Output the (x, y) coordinate of the center of the cell containing the given text.  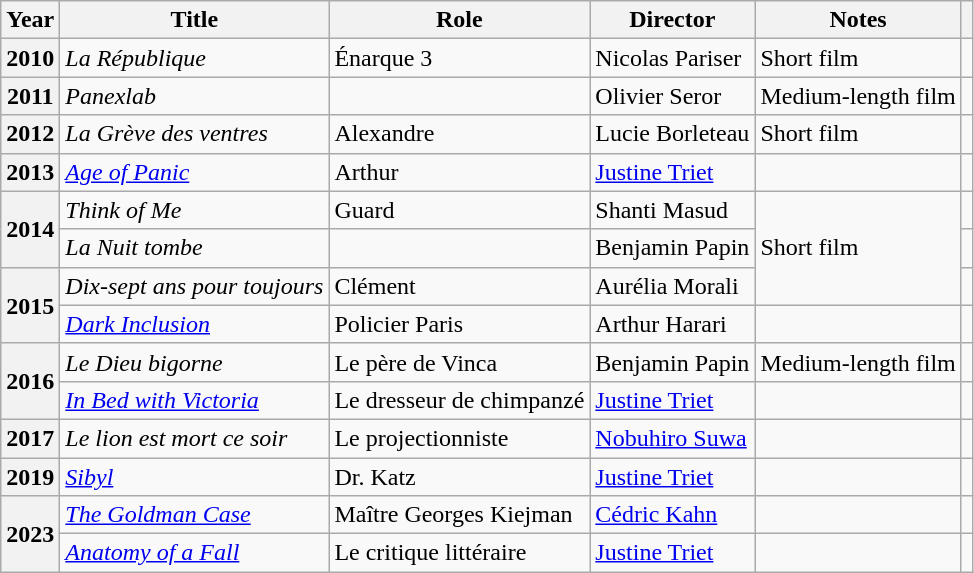
2023 (30, 534)
La République (194, 58)
Dark Inclusion (194, 324)
Clément (460, 286)
Arthur (460, 172)
2019 (30, 477)
Lucie Borleteau (672, 134)
Year (30, 20)
2012 (30, 134)
Le critique littéraire (460, 553)
Énarque 3 (460, 58)
Cédric Kahn (672, 515)
2017 (30, 438)
2016 (30, 381)
Nobuhiro Suwa (672, 438)
Shanti Masud (672, 210)
Aurélia Morali (672, 286)
Le projectionniste (460, 438)
Notes (858, 20)
Dr. Katz (460, 477)
Maître Georges Kiejman (460, 515)
Age of Panic (194, 172)
Guard (460, 210)
Role (460, 20)
The Goldman Case (194, 515)
2011 (30, 96)
La Grève des ventres (194, 134)
In Bed with Victoria (194, 400)
Le dresseur de chimpanzé (460, 400)
2014 (30, 229)
2015 (30, 305)
Alexandre (460, 134)
2010 (30, 58)
La Nuit tombe (194, 248)
Le lion est mort ce soir (194, 438)
Arthur Harari (672, 324)
Le Dieu bigorne (194, 362)
Anatomy of a Fall (194, 553)
Sibyl (194, 477)
Dix-sept ans pour toujours (194, 286)
Panexlab (194, 96)
Nicolas Pariser (672, 58)
Title (194, 20)
Olivier Seror (672, 96)
Think of Me (194, 210)
Director (672, 20)
Policier Paris (460, 324)
Le père de Vinca (460, 362)
2013 (30, 172)
